Locate the cell with the specified text and output its (x, y) center coordinate. 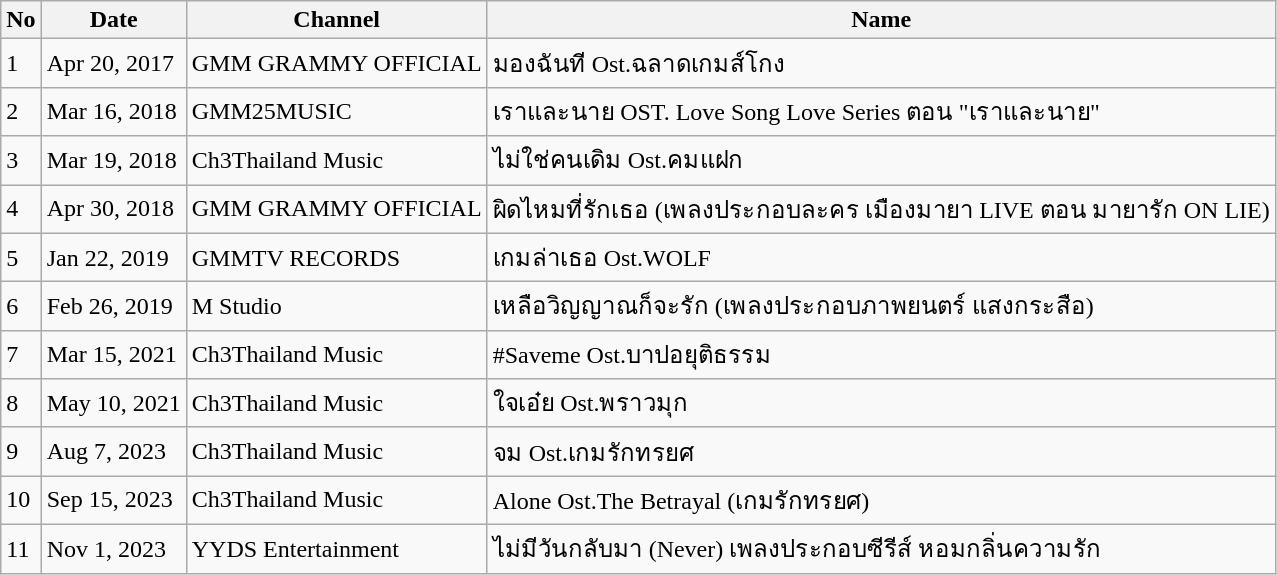
Jan 22, 2019 (114, 258)
No (21, 20)
ผิดไหมที่รักเธอ (เพลงประกอบละคร เมืองมายา LIVE ตอน มายารัก ON LIE) (881, 208)
1 (21, 64)
Nov 1, 2023 (114, 548)
May 10, 2021 (114, 404)
Mar 16, 2018 (114, 112)
ใจเอ๋ย Ost.พราวมุก (881, 404)
10 (21, 500)
Apr 20, 2017 (114, 64)
ไม่ใช่คนเดิม Ost.คมแฝก (881, 160)
Alone Ost.The Betrayal (เกมรักทรยศ) (881, 500)
จม Ost.เกมรักทรยศ (881, 452)
GMM25MUSIC (336, 112)
Date (114, 20)
#Saveme Ost.บาปอยุติธรรม (881, 354)
เหลือวิญญาณก็จะรัก (เพลงประกอบภาพยนตร์ แสงกระสือ) (881, 306)
2 (21, 112)
4 (21, 208)
Channel (336, 20)
Apr 30, 2018 (114, 208)
M Studio (336, 306)
Sep 15, 2023 (114, 500)
YYDS Entertainment (336, 548)
11 (21, 548)
Feb 26, 2019 (114, 306)
มองฉันที Ost.ฉลาดเกมส์โกง (881, 64)
Name (881, 20)
เกมล่าเธอ Ost.WOLF (881, 258)
9 (21, 452)
เราและนาย OST. Love Song Love Series ตอน "เราและนาย" (881, 112)
3 (21, 160)
8 (21, 404)
7 (21, 354)
Mar 15, 2021 (114, 354)
Mar 19, 2018 (114, 160)
ไม่มีวันกลับมา (Never) เพลงประกอบซีรีส์ หอมกลิ่นความรัก (881, 548)
Aug 7, 2023 (114, 452)
GMMTV RECORDS (336, 258)
6 (21, 306)
5 (21, 258)
